Scan for the cell matching the given text and deliver its [X, Y] coordinate at center. 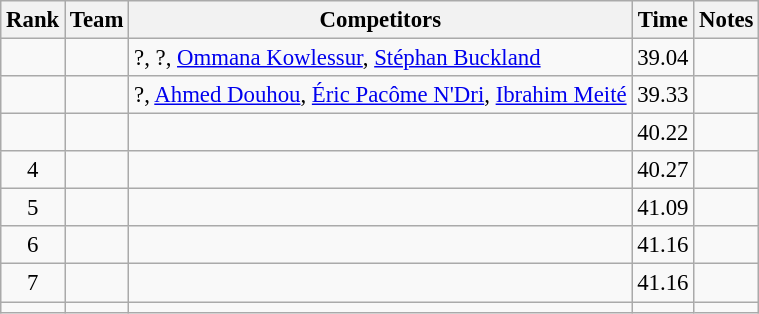
Notes [726, 20]
6 [33, 245]
Team [97, 20]
7 [33, 283]
39.04 [663, 58]
Competitors [380, 20]
39.33 [663, 95]
Rank [33, 20]
4 [33, 170]
40.22 [663, 133]
?, ?, Ommana Kowlessur, Stéphan Buckland [380, 58]
?, Ahmed Douhou, Éric Pacôme N'Dri, Ibrahim Meité [380, 95]
Time [663, 20]
40.27 [663, 170]
5 [33, 208]
41.09 [663, 208]
